Output the (x, y) coordinate of the center of the cell containing the given text.  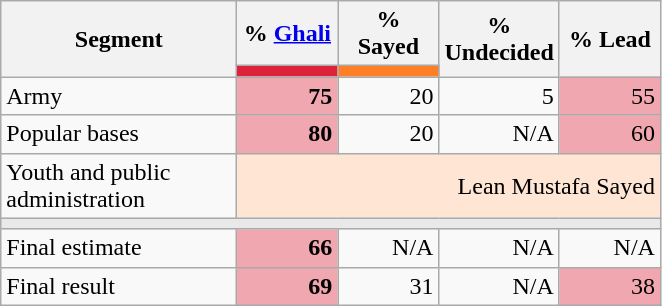
Popular bases (119, 134)
% Ghali (288, 34)
% Lead (610, 39)
66 (288, 248)
Army (119, 96)
5 (499, 96)
55 (610, 96)
Lean Mustafa Sayed (449, 186)
69 (288, 286)
% Sayed (388, 34)
Youth and public administration (119, 186)
75 (288, 96)
38 (610, 286)
% Undecided (499, 39)
Segment (119, 39)
Final estimate (119, 248)
Final result (119, 286)
60 (610, 134)
80 (288, 134)
31 (388, 286)
